Provide the [X, Y] coordinate of the cell's center where the given text is located.  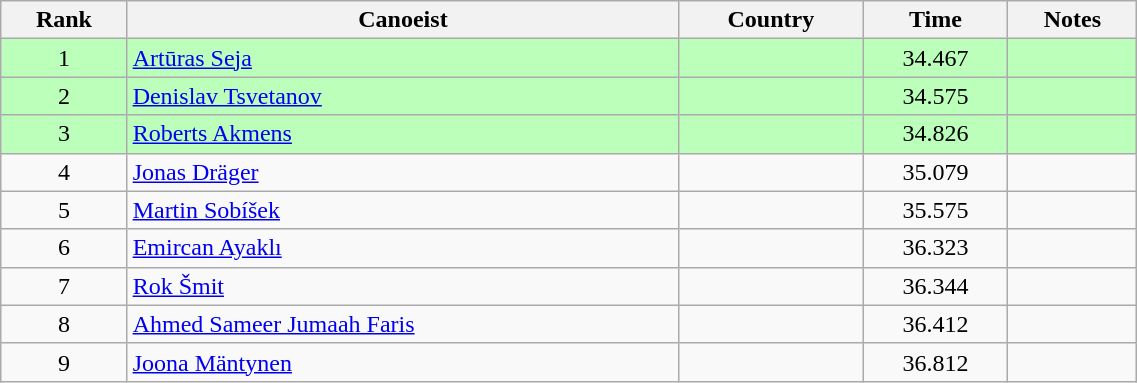
Notes [1072, 20]
36.812 [936, 362]
4 [64, 172]
Martin Sobíšek [403, 210]
5 [64, 210]
Canoeist [403, 20]
2 [64, 96]
7 [64, 286]
Roberts Akmens [403, 134]
8 [64, 324]
35.079 [936, 172]
35.575 [936, 210]
Emircan Ayaklı [403, 248]
Rank [64, 20]
Ahmed Sameer Jumaah Faris [403, 324]
Country [771, 20]
9 [64, 362]
Joona Mäntynen [403, 362]
36.412 [936, 324]
1 [64, 58]
36.323 [936, 248]
34.826 [936, 134]
Time [936, 20]
36.344 [936, 286]
34.467 [936, 58]
34.575 [936, 96]
Artūras Seja [403, 58]
3 [64, 134]
6 [64, 248]
Rok Šmit [403, 286]
Jonas Dräger [403, 172]
Denislav Tsvetanov [403, 96]
